Determine the [X, Y] coordinate at the center of the cell enclosing the given text.  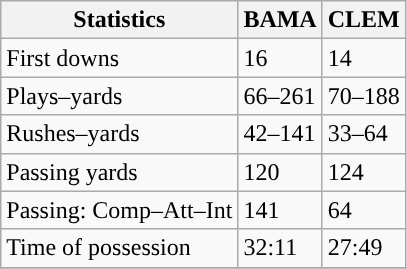
Passing yards [120, 172]
42–141 [280, 134]
CLEM [364, 20]
66–261 [280, 96]
Passing: Comp–Att–Int [120, 210]
27:49 [364, 248]
16 [280, 58]
120 [280, 172]
BAMA [280, 20]
32:11 [280, 248]
124 [364, 172]
First downs [120, 58]
Statistics [120, 20]
Rushes–yards [120, 134]
Plays–yards [120, 96]
70–188 [364, 96]
14 [364, 58]
Time of possession [120, 248]
33–64 [364, 134]
64 [364, 210]
141 [280, 210]
